Search for the cell housing the specified text and yield its [x, y] center coordinate. 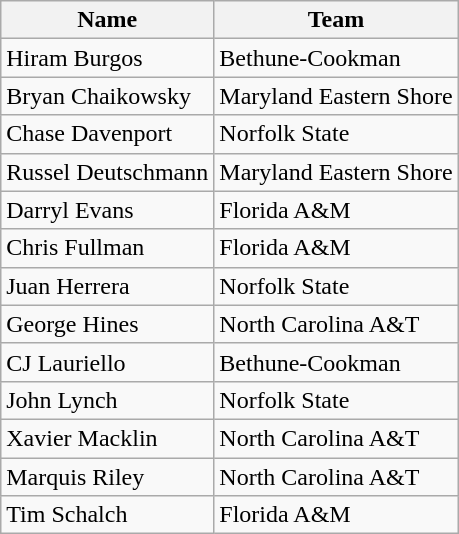
George Hines [108, 324]
Juan Herrera [108, 286]
Name [108, 20]
Marquis Riley [108, 477]
Xavier Macklin [108, 438]
Darryl Evans [108, 210]
Hiram Burgos [108, 58]
Chris Fullman [108, 248]
John Lynch [108, 400]
Russel Deutschmann [108, 172]
CJ Lauriello [108, 362]
Chase Davenport [108, 134]
Bryan Chaikowsky [108, 96]
Tim Schalch [108, 515]
Team [336, 20]
